Extract the (x, y) coordinate from the center of the cell holding the provided text.  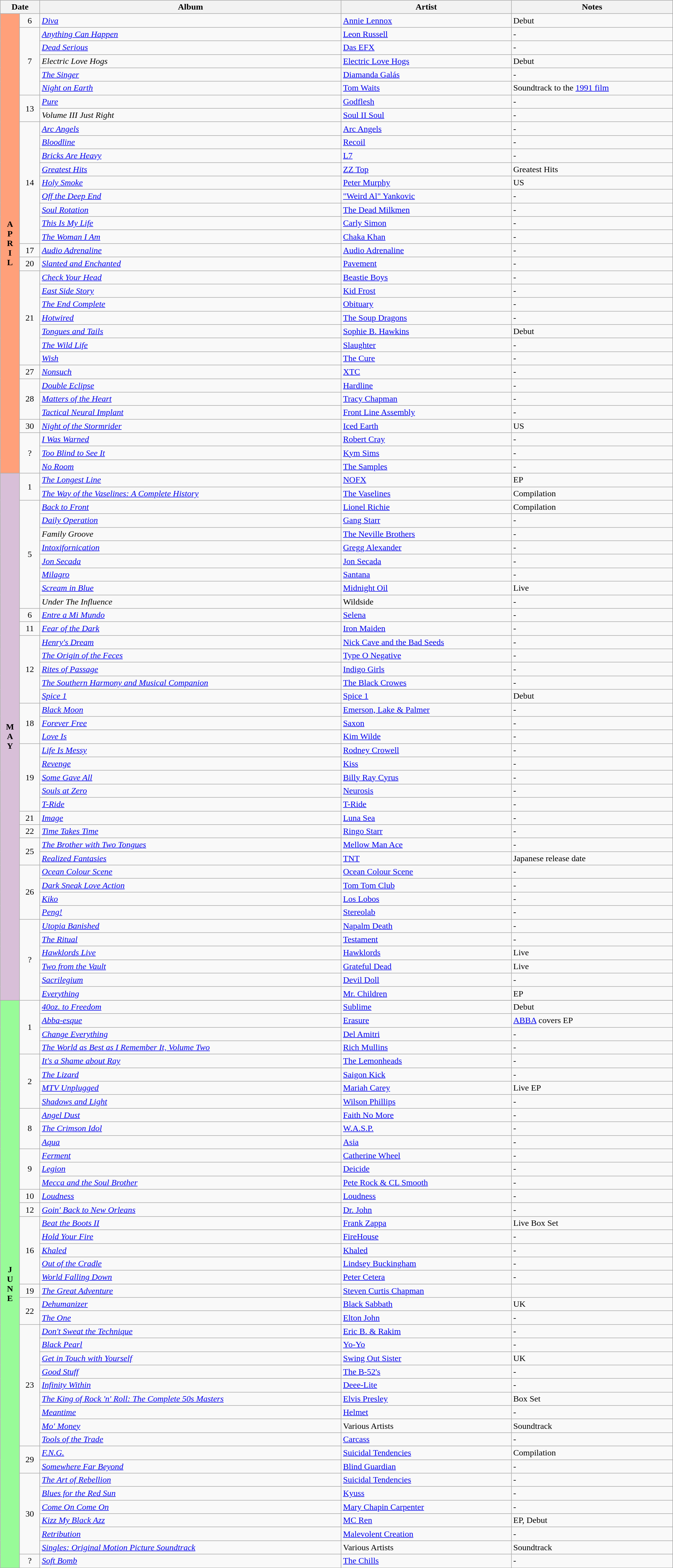
Gang Starr (426, 520)
Blind Guardian (426, 1466)
The Soup Dragons (426, 318)
XTC (426, 372)
NOFX (426, 480)
"Weird Al" Yankovic (426, 196)
Volume III Just Right (190, 115)
23 (30, 1385)
9 (30, 1169)
Luna Sea (426, 818)
East Side Story (190, 291)
Elvis Presley (426, 1399)
Some Gave All (190, 777)
Diamanda Galás (426, 75)
Mo' Money (190, 1426)
Double Eclipse (190, 385)
7 (30, 61)
Dehumanizer (190, 1304)
The End Complete (190, 304)
Mariah Carey (426, 1088)
Souls at Zero (190, 791)
Grateful Dead (426, 966)
Artist (426, 7)
Dark Sneak Love Action (190, 885)
Nick Cave and the Bad Seeds (426, 642)
The Neville Brothers (426, 534)
Revenge (190, 764)
Album (190, 7)
I Was Warned (190, 439)
Devil Doll (426, 980)
Gregg Alexander (426, 547)
Hawklords (426, 953)
Somewhere Far Beyond (190, 1466)
Slanted and Enchanted (190, 264)
Pete Rock & CL Smooth (426, 1182)
Out of the Cradle (190, 1264)
Retribution (190, 1534)
The Longest Line (190, 480)
The King of Rock 'n' Roll: The Complete 50s Masters (190, 1399)
MAY (10, 737)
16 (30, 1250)
Live Box Set (592, 1223)
Beat the Boots II (190, 1223)
Tools of the Trade (190, 1439)
Dead Serious (190, 48)
Intoxifornication (190, 547)
Ferment (190, 1155)
Night on Earth (190, 88)
The World as Best as I Remember It, Volume Two (190, 1048)
The Singer (190, 75)
Dr. John (426, 1209)
Leon Russell (426, 34)
Wish (190, 358)
Napalm Death (426, 926)
Erasure (426, 1020)
Blues for the Red Sun (190, 1493)
Selena (426, 615)
Wilson Phillips (426, 1102)
Carly Simon (426, 223)
Scream in Blue (190, 588)
Hold Your Fire (190, 1236)
JUNE (10, 1284)
14 (30, 182)
Stereolab (426, 912)
Get in Touch with Yourself (190, 1358)
2 (30, 1081)
Kid Frost (426, 291)
Pavement (426, 264)
Pure (190, 102)
Lionel Richie (426, 507)
25 (30, 852)
27 (30, 372)
Yo-Yo (426, 1345)
Frank Zappa (426, 1223)
Life Is Messy (190, 750)
Mecca and the Soul Brother (190, 1182)
The Art of Rebellion (190, 1480)
Hawklords Live (190, 953)
Beastie Boys (426, 277)
Box Set (592, 1399)
11 (30, 629)
Rodney Crowell (426, 750)
Mary Chapin Carpenter (426, 1507)
29 (30, 1459)
Los Lobos (426, 899)
Kizz My Black Azz (190, 1520)
The Brother with Two Tongues (190, 845)
28 (30, 399)
Tracy Chapman (426, 399)
Too Blind to See It (190, 453)
Steven Curtis Chapman (426, 1291)
Angel Dust (190, 1115)
Forever Free (190, 723)
Fear of the Dark (190, 629)
ABBA covers EP (592, 1020)
Notes (592, 7)
Wildside (426, 602)
Deee-Lite (426, 1385)
Godflesh (426, 102)
Kyuss (426, 1493)
Hotwired (190, 318)
Singles: Original Motion Picture Soundtrack (190, 1547)
The Origin of the Feces (190, 656)
The Vaselines (426, 493)
Slaughter (426, 345)
Malevolent Creation (426, 1534)
The Woman I Am (190, 237)
Under The Influence (190, 602)
Nonsuch (190, 372)
Das EFX (426, 48)
Sophie B. Hawkins (426, 331)
Peter Cetera (426, 1277)
Bloodline (190, 142)
Soundtrack to the 1991 film (592, 88)
Black Pearl (190, 1345)
Bricks Are Heavy (190, 155)
Kiko (190, 899)
The Wild Life (190, 345)
Japanese release date (592, 858)
Tom Tom Club (426, 885)
The Southern Harmony and Musical Companion (190, 683)
Iced Earth (426, 426)
The Cure (426, 358)
Lindsey Buckingham (426, 1264)
Night of the Stormrider (190, 426)
No Room (190, 466)
Soul II Soul (426, 115)
Chaka Khan (426, 237)
Kim Wilde (426, 737)
Matters of the Heart (190, 399)
Back to Front (190, 507)
Image (190, 818)
Tongues and Tails (190, 331)
Saxon (426, 723)
Time Takes Time (190, 831)
Aqua (190, 1142)
Infinity Within (190, 1385)
Annie Lennox (426, 21)
EP, Debut (592, 1520)
The B-52's (426, 1372)
Emerson, Lake & Palmer (426, 710)
Henry's Dream (190, 642)
The Way of the Vaselines: A Complete History (190, 493)
Rich Mullins (426, 1048)
Asia (426, 1142)
The Ritual (190, 939)
Soft Bomb (190, 1561)
Front Line Assembly (426, 413)
Realized Fantasies (190, 858)
18 (30, 723)
The Chills (426, 1561)
The Samples (426, 466)
W.A.S.P. (426, 1129)
10 (30, 1196)
Don't Sweat the Technique (190, 1331)
Ringo Starr (426, 831)
Anything Can Happen (190, 34)
L7 (426, 155)
Kym Sims (426, 453)
World Falling Down (190, 1277)
FireHouse (426, 1236)
The Dead Milkmen (426, 210)
Milagro (190, 574)
8 (30, 1129)
Neurosis (426, 791)
Tom Waits (426, 88)
Deicide (426, 1169)
17 (30, 250)
Swing Out Sister (426, 1358)
Sacrilegium (190, 980)
Billy Ray Cyrus (426, 777)
The Lemonheads (426, 1061)
The Crimson Idol (190, 1129)
Shadows and Light (190, 1102)
The Lizard (190, 1075)
Entre a Mi Mundo (190, 615)
Robert Cray (426, 439)
Peter Murphy (426, 183)
Catherine Wheel (426, 1155)
Change Everything (190, 1034)
Faith No More (426, 1115)
Del Amitri (426, 1034)
Family Groove (190, 534)
Holy Smoke (190, 183)
Tactical Neural Implant (190, 413)
Black Moon (190, 710)
Testament (426, 939)
MC Ren (426, 1520)
Indigo Girls (426, 669)
Peng! (190, 912)
Carcass (426, 1439)
20 (30, 264)
40oz. to Freedom (190, 1007)
Santana (426, 574)
Off the Deep End (190, 196)
Goin' Back to New Orleans (190, 1209)
MTV Unplugged (190, 1088)
5 (30, 554)
Soul Rotation (190, 210)
Meantime (190, 1412)
Date (20, 7)
The One (190, 1318)
Diva (190, 21)
Two from the Vault (190, 966)
Eric B. & Rakim (426, 1331)
Daily Operation (190, 520)
Elton John (426, 1318)
TNT (426, 858)
Rites of Passage (190, 669)
Legion (190, 1169)
F.N.G. (190, 1453)
Check Your Head (190, 277)
Helmet (426, 1412)
Hardline (426, 385)
Iron Maiden (426, 629)
Recoil (426, 142)
Mellow Man Ace (426, 845)
Mr. Children (426, 993)
The Black Crowes (426, 683)
Obituary (426, 304)
This Is My Life (190, 223)
Love Is (190, 737)
APRIL (10, 244)
Everything (190, 993)
Saigon Kick (426, 1075)
Midnight Oil (426, 588)
Black Sabbath (426, 1304)
Utopia Banished (190, 926)
Type O Negative (426, 656)
Live EP (592, 1088)
It's a Shame about Ray (190, 1061)
ZZ Top (426, 169)
13 (30, 108)
26 (30, 892)
Sublime (426, 1007)
The Great Adventure (190, 1291)
Come On Come On (190, 1507)
Good Stuff (190, 1372)
Abba-esque (190, 1020)
Kiss (426, 764)
